For the text-containing cell, return its midpoint in [x, y] coordinate format. 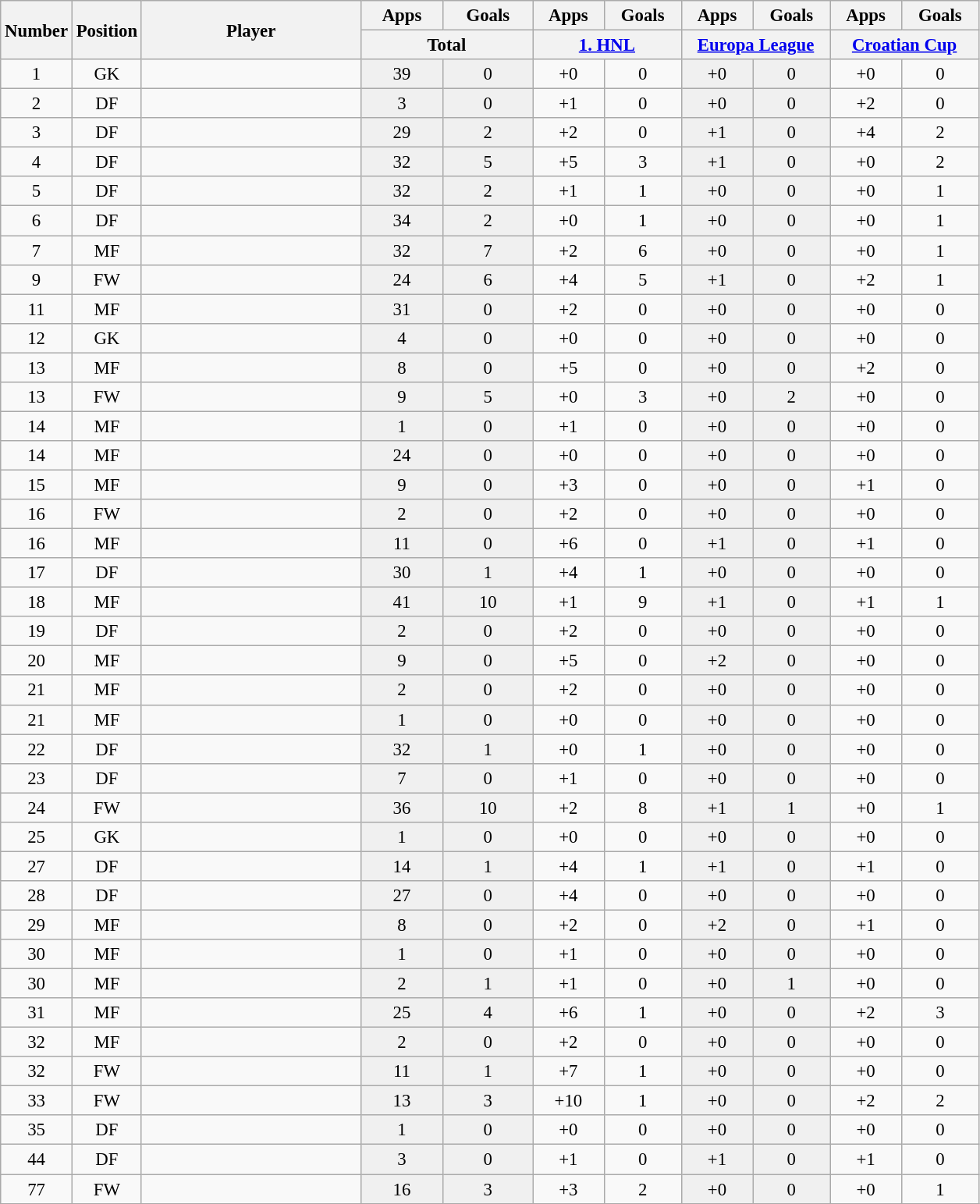
17 [37, 573]
Croatian Cup [905, 45]
15 [37, 485]
20 [37, 661]
Total [446, 45]
35 [37, 1131]
Number [37, 30]
12 [37, 338]
34 [402, 221]
22 [37, 749]
+10 [569, 1101]
Player [251, 30]
19 [37, 631]
41 [402, 602]
39 [402, 74]
36 [402, 808]
77 [37, 1189]
+7 [569, 1071]
28 [37, 896]
44 [37, 1160]
18 [37, 602]
Europa League [755, 45]
Position [106, 30]
33 [37, 1101]
1. HNL [607, 45]
23 [37, 778]
